Return the [x, y] coordinate for the center point of the cell that contains the specified text.  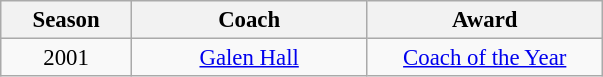
Season [66, 20]
Coach of the Year [485, 58]
2001 [66, 58]
Award [485, 20]
Galen Hall [249, 58]
Coach [249, 20]
